Capture the cell that displays the provided text and extract its [X, Y] central coordinate. 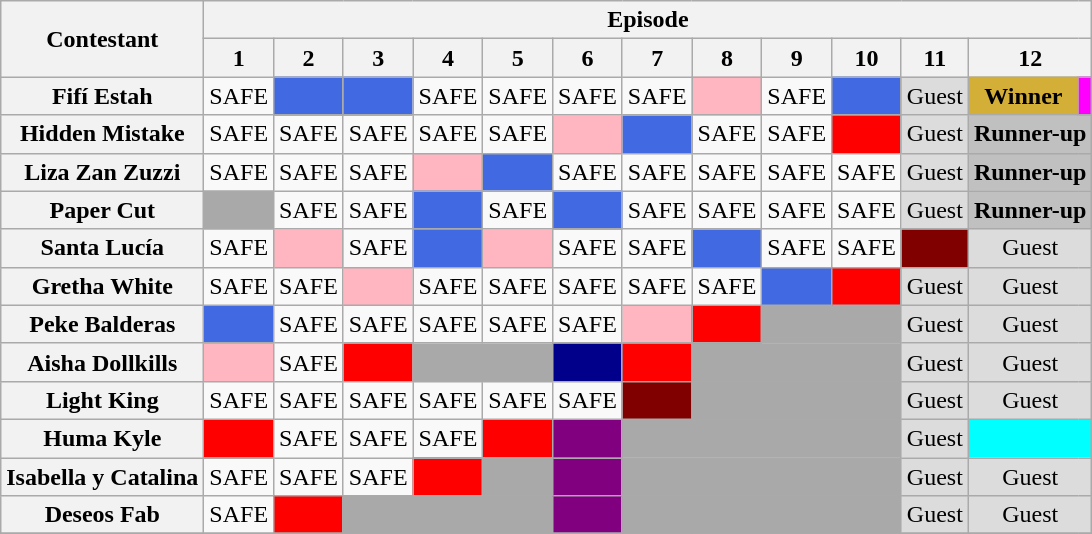
Light King [102, 400]
Contestant [102, 39]
Santa Lucía [102, 248]
10 [867, 58]
1 [239, 58]
9 [797, 58]
7 [657, 58]
8 [727, 58]
12 [1030, 58]
Episode [648, 20]
Paper Cut [102, 210]
Huma Kyle [102, 438]
6 [588, 58]
Fifí Estah [102, 96]
Peke Balderas [102, 324]
Gretha White [102, 286]
3 [378, 58]
2 [309, 58]
11 [934, 58]
Deseos Fab [102, 515]
Winner [1023, 96]
5 [518, 58]
Aisha Dollkills [102, 362]
4 [448, 58]
Isabella y Catalina [102, 477]
Hidden Mistake [102, 134]
Liza Zan Zuzzi [102, 172]
